From the cell containing the given text, extract its center point as [X, Y] coordinate. 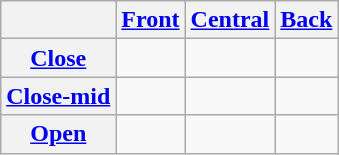
Open [58, 134]
Close-mid [58, 96]
Back [306, 20]
Close [58, 58]
Front [150, 20]
Central [230, 20]
